Provide the (X, Y) coordinate of the cell's center where the given text is located.  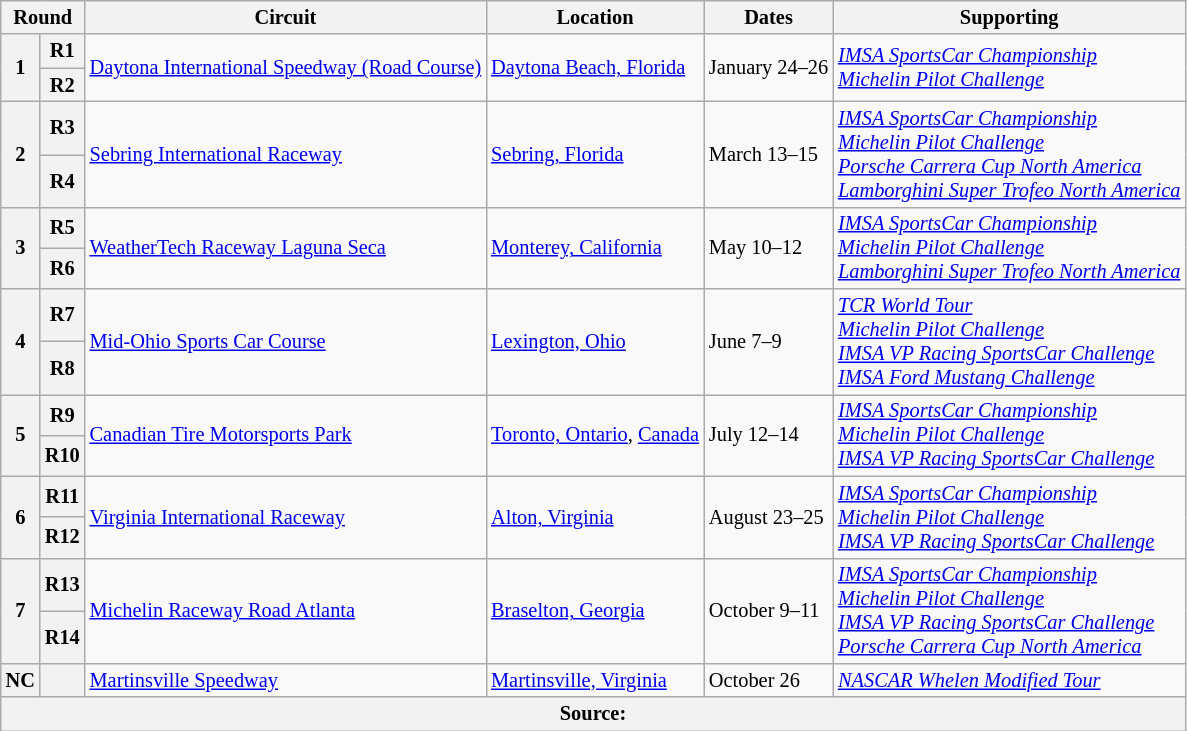
3 (20, 248)
IMSA SportsCar ChampionshipMichelin Pilot Challenge (1009, 68)
Sebring, Florida (595, 154)
Braselton, Georgia (595, 611)
May 10–12 (768, 248)
October 26 (768, 680)
R12 (62, 538)
6 (20, 517)
January 24–26 (768, 68)
Location (595, 17)
2 (20, 154)
R6 (62, 268)
IMSA SportsCar ChampionshipMichelin Pilot ChallengePorsche Carrera Cup North AmericaLamborghini Super Trofeo North America (1009, 154)
NC (20, 680)
Michelin Raceway Road Atlanta (286, 611)
Dates (768, 17)
R3 (62, 128)
June 7–9 (768, 342)
Canadian Tire Motorsports Park (286, 435)
October 9–11 (768, 611)
Supporting (1009, 17)
R2 (62, 85)
R4 (62, 180)
R11 (62, 496)
July 12–14 (768, 435)
R5 (62, 228)
R9 (62, 414)
R7 (62, 316)
Round (43, 17)
5 (20, 435)
R13 (62, 584)
1 (20, 68)
4 (20, 342)
Mid-Ohio Sports Car Course (286, 342)
R8 (62, 368)
Toronto, Ontario, Canada (595, 435)
R14 (62, 636)
Daytona International Speedway (Road Course) (286, 68)
Monterey, California (595, 248)
Source: (594, 714)
Martinsville Speedway (286, 680)
Sebring International Raceway (286, 154)
NASCAR Whelen Modified Tour (1009, 680)
Lexington, Ohio (595, 342)
WeatherTech Raceway Laguna Seca (286, 248)
Circuit (286, 17)
March 13–15 (768, 154)
IMSA SportsCar ChampionshipMichelin Pilot ChallengeIMSA VP Racing SportsCar ChallengePorsche Carrera Cup North America (1009, 611)
Martinsville, Virginia (595, 680)
August 23–25 (768, 517)
IMSA SportsCar ChampionshipMichelin Pilot ChallengeLamborghini Super Trofeo North America (1009, 248)
Daytona Beach, Florida (595, 68)
Alton, Virginia (595, 517)
TCR World TourMichelin Pilot ChallengeIMSA VP Racing SportsCar ChallengeIMSA Ford Mustang Challenge (1009, 342)
R10 (62, 456)
R1 (62, 51)
Virginia International Raceway (286, 517)
7 (20, 611)
